Determine the (x, y) coordinate at the center of the cell enclosing the given text.  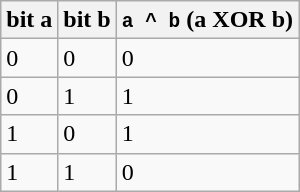
bit a (30, 20)
bit b (87, 20)
a ^ b (a XOR b) (207, 20)
